Detect which cell encompasses the target text, then output its [x, y] center coordinate. 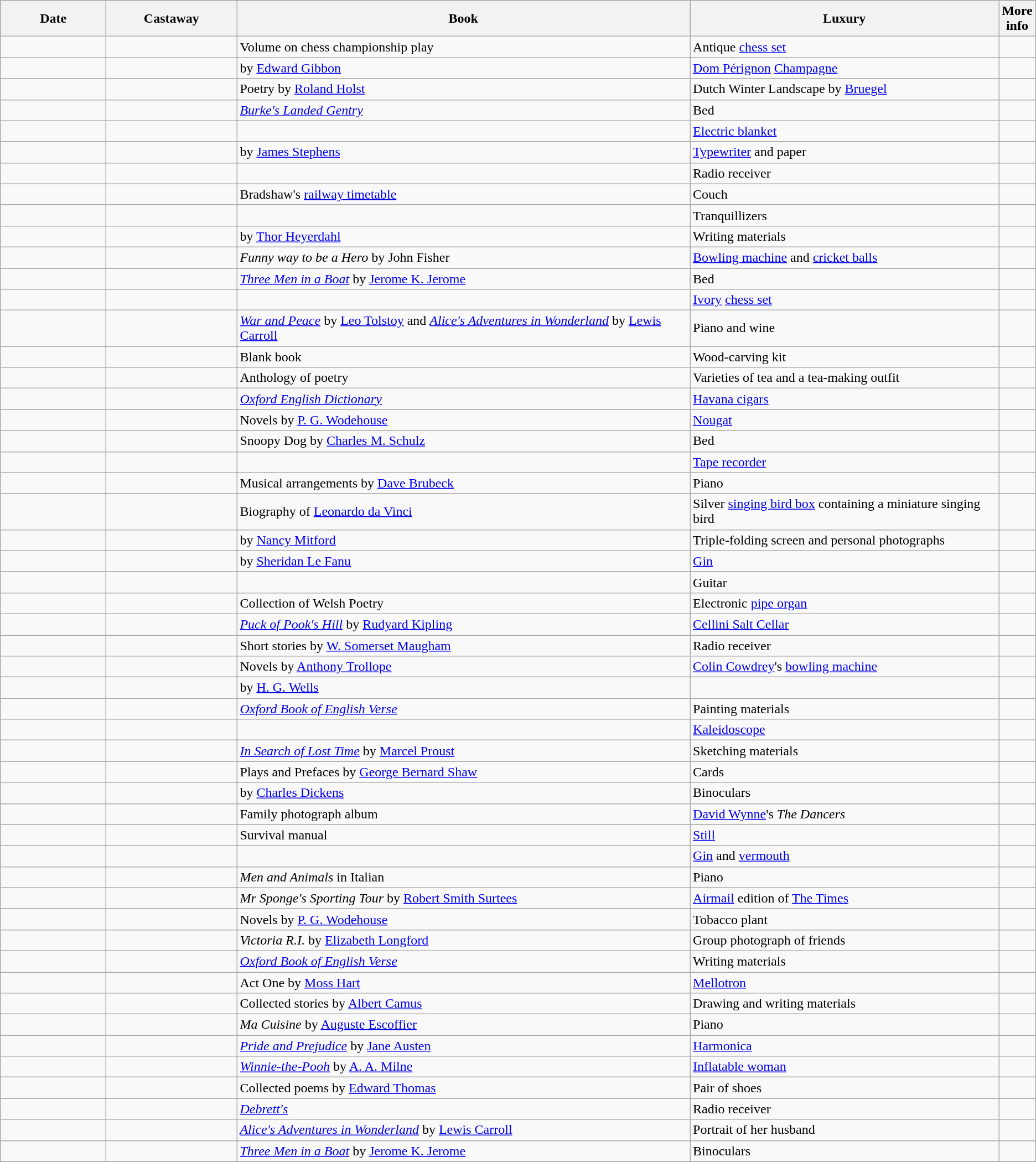
Plays and Prefaces by George Bernard Shaw [464, 772]
by Charles Dickens [464, 793]
Havana cigars [845, 399]
Survival manual [464, 835]
Group photograph of friends [845, 940]
Poetry by Roland Holst [464, 89]
Alice's Adventures in Wonderland by Lewis Carroll [464, 1130]
Kaleidoscope [845, 730]
Painting materials [845, 709]
Pride and Prejudice by Jane Austen [464, 1046]
Funny way to be a Hero by John Fisher [464, 257]
Burke's Landed Gentry [464, 110]
Antique chess set [845, 47]
Moreinfo [1017, 19]
Piano and wine [845, 329]
Bradshaw's railway timetable [464, 194]
Gin and vermouth [845, 856]
Collection of Welsh Poetry [464, 603]
David Wynne's The Dancers [845, 814]
Book [464, 19]
by Sheridan Le Fanu [464, 561]
Tape recorder [845, 462]
Short stories by W. Somerset Maugham [464, 646]
Bowling machine and cricket balls [845, 257]
Collected stories by Albert Camus [464, 1004]
Castaway [172, 19]
Date [53, 19]
by H. G. Wells [464, 688]
Mr Sponge's Sporting Tour by Robert Smith Surtees [464, 898]
Victoria R.I. by Elizabeth Longford [464, 940]
Typewriter and paper [845, 152]
Tobacco plant [845, 919]
Dutch Winter Landscape by Bruegel [845, 89]
Luxury [845, 19]
Musical arrangements by Dave Brubeck [464, 483]
Triple-folding screen and personal photographs [845, 540]
by Nancy Mitford [464, 540]
by Thor Heyerdahl [464, 236]
Nougat [845, 420]
Portrait of her husband [845, 1130]
Puck of Pook's Hill by Rudyard Kipling [464, 624]
Pair of shoes [845, 1088]
Anthology of poetry [464, 378]
Dom Pérignon Champagne [845, 68]
Ivory chess set [845, 300]
Sketching materials [845, 751]
by James Stephens [464, 152]
Biography of Leonardo da Vinci [464, 511]
Act One by Moss Hart [464, 982]
Tranquillizers [845, 215]
Guitar [845, 582]
Drawing and writing materials [845, 1004]
by Edward Gibbon [464, 68]
Colin Cowdrey's bowling machine [845, 667]
Blank book [464, 357]
Varieties of tea and a tea-making outfit [845, 378]
Couch [845, 194]
Cards [845, 772]
Debrett's [464, 1109]
Electric blanket [845, 131]
Inflatable woman [845, 1067]
Harmonica [845, 1046]
Electronic pipe organ [845, 603]
Airmail edition of The Times [845, 898]
Still [845, 835]
Snoopy Dog by Charles M. Schulz [464, 441]
Men and Animals in Italian [464, 877]
Novels by Anthony Trollope [464, 667]
Volume on chess championship play [464, 47]
War and Peace by Leo Tolstoy and Alice's Adventures in Wonderland by Lewis Carroll [464, 329]
Oxford English Dictionary [464, 399]
In Search of Lost Time by Marcel Proust [464, 751]
Ma Cuisine by Auguste Escoffier [464, 1025]
Winnie-the-Pooh by A. A. Milne [464, 1067]
Family photograph album [464, 814]
Silver singing bird box containing a miniature singing bird [845, 511]
Collected poems by Edward Thomas [464, 1088]
Gin [845, 561]
Cellini Salt Cellar [845, 624]
Mellotron [845, 982]
Wood-carving kit [845, 357]
